Scan for the cell matching the given text and deliver its (x, y) coordinate at center. 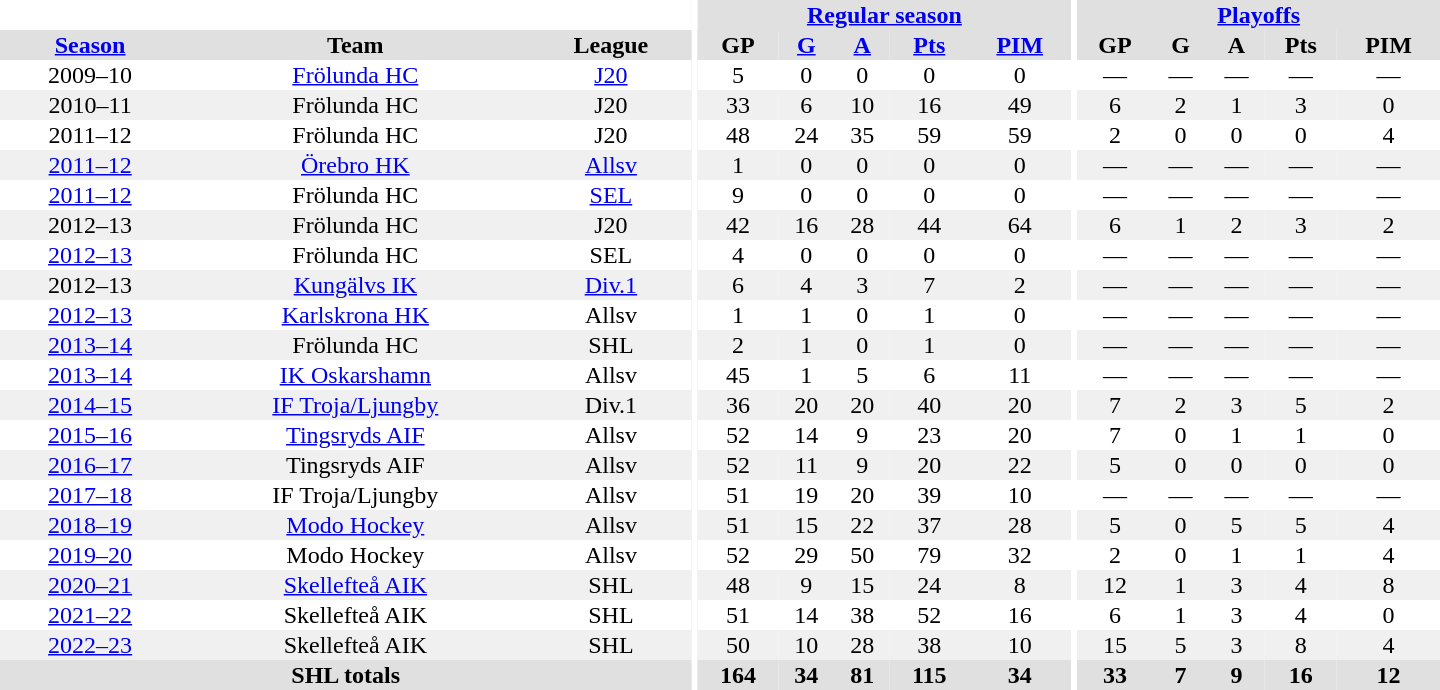
164 (738, 675)
40 (929, 405)
39 (929, 495)
32 (1020, 555)
23 (929, 435)
2021–22 (90, 615)
2018–19 (90, 525)
Season (90, 45)
42 (738, 225)
Karlskrona HK (355, 315)
2015–16 (90, 435)
SHL totals (346, 675)
2020–21 (90, 585)
44 (929, 225)
2016–17 (90, 465)
2019–20 (90, 555)
79 (929, 555)
Playoffs (1258, 15)
2010–11 (90, 105)
Kungälvs IK (355, 285)
49 (1020, 105)
Örebro HK (355, 165)
64 (1020, 225)
Regular season (885, 15)
2014–15 (90, 405)
35 (862, 135)
115 (929, 675)
League (610, 45)
81 (862, 675)
2022–23 (90, 645)
37 (929, 525)
IK Oskarshamn (355, 375)
Team (355, 45)
2017–18 (90, 495)
45 (738, 375)
2009–10 (90, 75)
29 (806, 555)
36 (738, 405)
19 (806, 495)
